Capture the cell that displays the provided text and extract its [x, y] central coordinate. 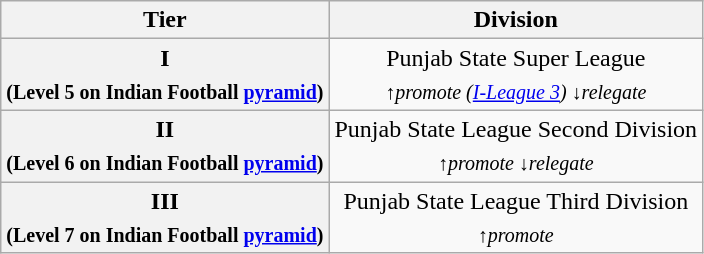
Division [516, 20]
II(Level 6 on Indian Football pyramid) [165, 146]
III(Level 7 on Indian Football pyramid) [165, 218]
Punjab State League Second Division ↑promote ↓relegate [516, 146]
Punjab State Super League ↑promote (I-League 3) ↓relegate [516, 74]
Punjab State League Third Division ↑promote [516, 218]
I(Level 5 on Indian Football pyramid) [165, 74]
Tier [165, 20]
